Output the [x, y] coordinate of the center of the cell containing the given text.  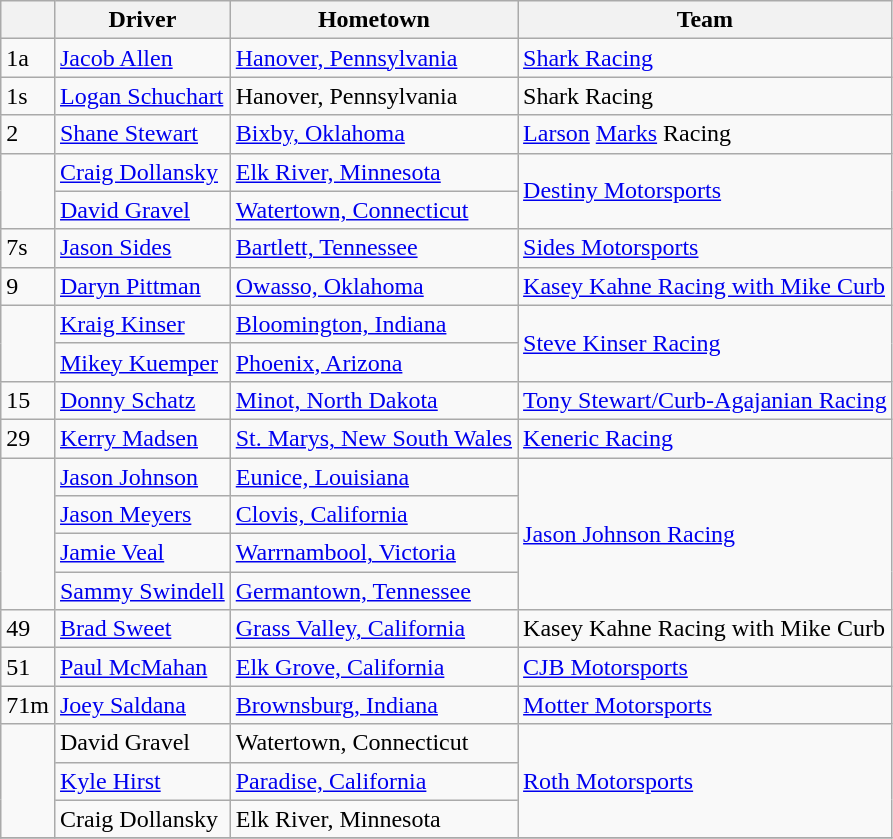
Clovis, California [374, 515]
Larson Marks Racing [706, 134]
Steve Kinser Racing [706, 343]
Jacob Allen [142, 58]
71m [28, 705]
Shane Stewart [142, 134]
Donny Schatz [142, 400]
Hometown [374, 20]
Brad Sweet [142, 629]
Paradise, California [374, 781]
Owasso, Oklahoma [374, 286]
Jason Johnson [142, 477]
Tony Stewart/Curb-Agajanian Racing [706, 400]
Roth Motorsports [706, 781]
Driver [142, 20]
7s [28, 248]
Grass Valley, California [374, 629]
Germantown, Tennessee [374, 591]
Logan Schuchart [142, 96]
Paul McMahan [142, 667]
Elk Grove, California [374, 667]
15 [28, 400]
Motter Motorsports [706, 705]
Jason Johnson Racing [706, 534]
Bixby, Oklahoma [374, 134]
2 [28, 134]
51 [28, 667]
Joey Saldana [142, 705]
Jason Meyers [142, 515]
Destiny Motorsports [706, 191]
1s [28, 96]
Bartlett, Tennessee [374, 248]
Daryn Pittman [142, 286]
Minot, North Dakota [374, 400]
Team [706, 20]
Kerry Madsen [142, 438]
Bloomington, Indiana [374, 324]
Kraig Kinser [142, 324]
Jason Sides [142, 248]
CJB Motorsports [706, 667]
1a [28, 58]
Sammy Swindell [142, 591]
9 [28, 286]
Mikey Kuemper [142, 362]
Kyle Hirst [142, 781]
Keneric Racing [706, 438]
Brownsburg, Indiana [374, 705]
St. Marys, New South Wales [374, 438]
Eunice, Louisiana [374, 477]
29 [28, 438]
Phoenix, Arizona [374, 362]
49 [28, 629]
Jamie Veal [142, 553]
Sides Motorsports [706, 248]
Warrnambool, Victoria [374, 553]
